From the cell containing the given text, extract its center point as [X, Y] coordinate. 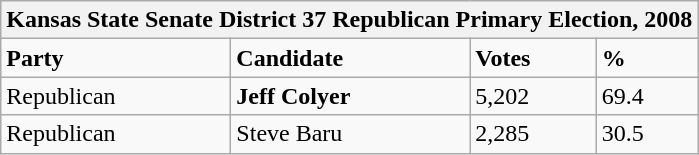
30.5 [646, 134]
2,285 [534, 134]
Party [116, 58]
Steve Baru [350, 134]
Kansas State Senate District 37 Republican Primary Election, 2008 [350, 20]
% [646, 58]
5,202 [534, 96]
69.4 [646, 96]
Votes [534, 58]
Jeff Colyer [350, 96]
Candidate [350, 58]
